Search for the cell housing the specified text and yield its (x, y) center coordinate. 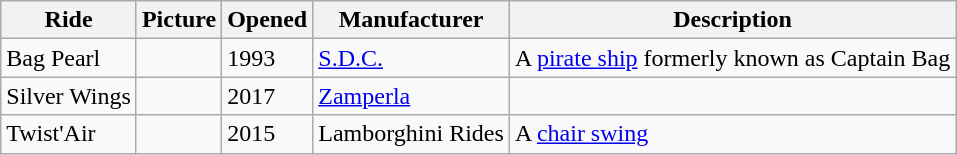
2017 (268, 96)
S.D.C. (412, 58)
Bag Pearl (69, 58)
A pirate ship formerly known as Captain Bag (732, 58)
Description (732, 20)
Silver Wings (69, 96)
Lamborghini Rides (412, 134)
Opened (268, 20)
2015 (268, 134)
1993 (268, 58)
Zamperla (412, 96)
Picture (178, 20)
Manufacturer (412, 20)
Ride (69, 20)
Twist'Air (69, 134)
A chair swing (732, 134)
